Scan for the cell matching the given text and deliver its [X, Y] coordinate at center. 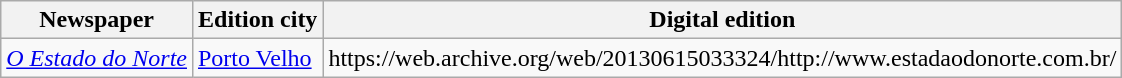
Porto Velho [257, 58]
Edition city [257, 20]
Digital edition [722, 20]
O Estado do Norte [97, 58]
Newspaper [97, 20]
https://web.archive.org/web/20130615033324/http://www.estadaodonorte.com.br/ [722, 58]
